Locate the cell with the specified text and output its (X, Y) center coordinate. 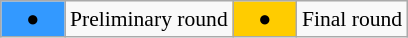
Preliminary round (149, 19)
Final round (352, 19)
